Capture the cell that displays the provided text and extract its (x, y) central coordinate. 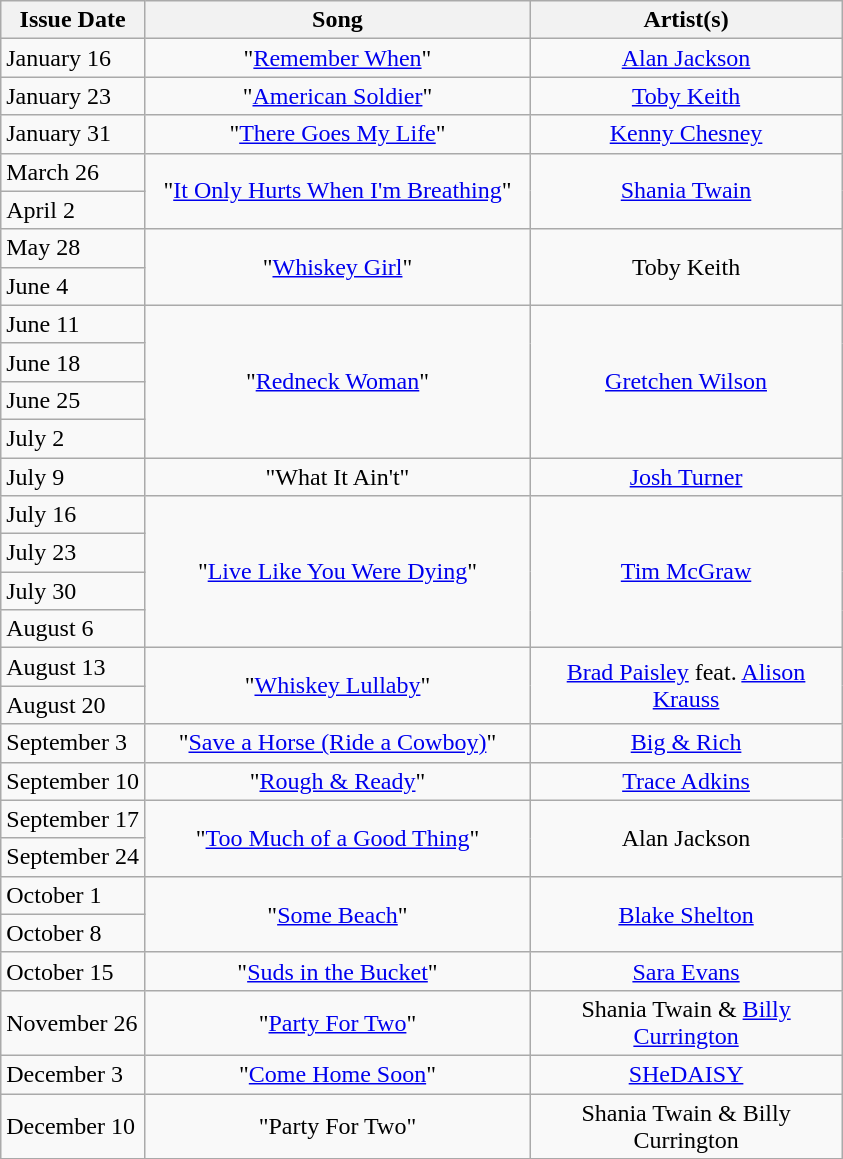
"Whiskey Girl" (337, 267)
July 23 (73, 553)
September 10 (73, 781)
November 26 (73, 1022)
"Save a Horse (Ride a Cowboy)" (337, 743)
Big & Rich (686, 743)
August 6 (73, 629)
October 8 (73, 933)
SHeDAISY (686, 1074)
September 3 (73, 743)
December 3 (73, 1074)
"Some Beach" (337, 914)
"Remember When" (337, 58)
January 31 (73, 134)
"Whiskey Lullaby" (337, 686)
April 2 (73, 210)
July 2 (73, 438)
Brad Paisley feat. Alison Krauss (686, 686)
"There Goes My Life" (337, 134)
August 20 (73, 705)
June 4 (73, 286)
June 18 (73, 362)
July 9 (73, 477)
"Redneck Woman" (337, 381)
Song (337, 20)
Sara Evans (686, 971)
June 25 (73, 400)
July 16 (73, 515)
Josh Turner (686, 477)
Kenny Chesney (686, 134)
Blake Shelton (686, 914)
July 30 (73, 591)
Artist(s) (686, 20)
"It Only Hurts When I'm Breathing" (337, 191)
March 26 (73, 172)
October 15 (73, 971)
August 13 (73, 667)
"Suds in the Bucket" (337, 971)
January 23 (73, 96)
December 10 (73, 1126)
Shania Twain (686, 191)
Gretchen Wilson (686, 381)
January 16 (73, 58)
"Rough & Ready" (337, 781)
"Come Home Soon" (337, 1074)
Issue Date (73, 20)
"What It Ain't" (337, 477)
"Live Like You Were Dying" (337, 572)
May 28 (73, 248)
Trace Adkins (686, 781)
Tim McGraw (686, 572)
September 24 (73, 857)
"American Soldier" (337, 96)
October 1 (73, 895)
September 17 (73, 819)
"Too Much of a Good Thing" (337, 838)
June 11 (73, 324)
